Return the (X, Y) coordinate for the center point of the cell that contains the specified text.  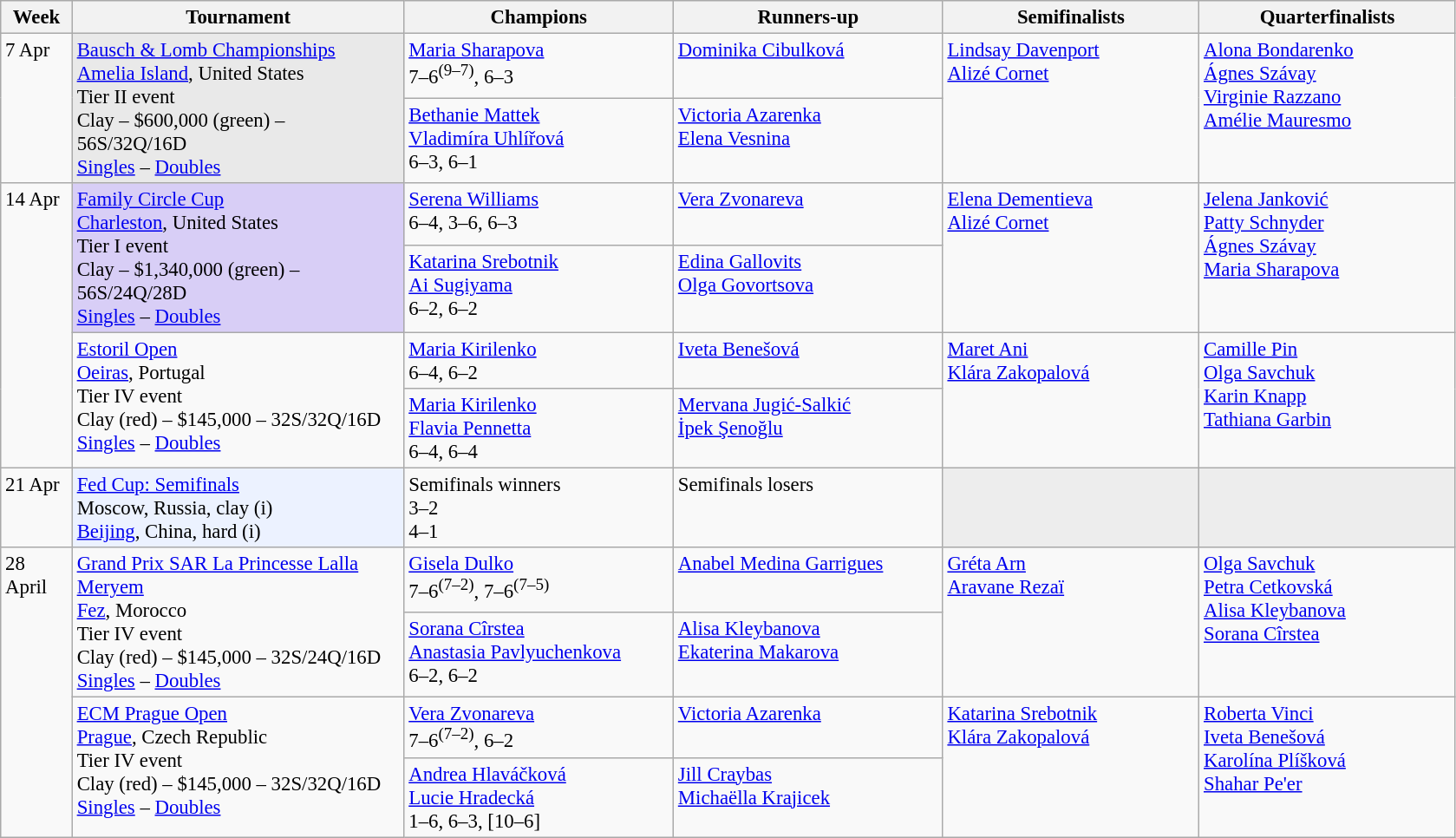
Semifinals losers (808, 508)
Champions (539, 17)
Katarina Srebotnik Ai Sugiyama6–2, 6–2 (539, 288)
Andrea Hlaváčková Lucie Hradecká1–6, 6–3, [10–6] (539, 797)
Runners-up (808, 17)
Maret Ani Klára Zakopalová (1071, 401)
Iveta Benešová (808, 361)
Dominika Cibulková (808, 66)
Bethanie Mattek Vladimíra Uhlířová 6–3, 6–1 (539, 141)
Roberta Vinci Iveta Benešová Karolína Plíšková Shahar Pe'er (1328, 767)
28 April (36, 692)
Katarina Srebotnik Klára Zakopalová (1071, 767)
Jill Craybas Michaëlla Krajicek (808, 797)
Jelena Janković Patty Schnyder Ágnes Szávay Maria Sharapova (1328, 259)
Serena Williams6–4, 3–6, 6–3 (539, 213)
Lindsay Davenport Alizé Cornet (1071, 109)
Sorana Cîrstea Anastasia Pavlyuchenkova6–2, 6–2 (539, 655)
Maria Kirilenko6–4, 6–2 (539, 361)
Victoria Azarenka (808, 727)
Alona Bondarenko Ágnes Szávay Virginie Razzano Amélie Mauresmo (1328, 109)
Semifinals winners 3–2 4–1 (539, 508)
Gisela Dulko7–6(7–2), 7–6(7–5) (539, 580)
Week (36, 17)
Bausch & Lomb Championships Amelia Island, United StatesTier II eventClay – $600,000 (green) – 56S/32Q/16DSingles – Doubles (238, 109)
Victoria Azarenka Elena Vesnina (808, 141)
Elena Dementieva Alizé Cornet (1071, 259)
Anabel Medina Garrigues (808, 580)
7 Apr (36, 109)
Grand Prix SAR La Princesse Lalla Meryem Fez, MoroccoTier IV eventClay (red) – $145,000 – 32S/24Q/16DSingles – Doubles (238, 623)
Edina Gallovits Olga Govortsova (808, 288)
21 Apr (36, 508)
ECM Prague OpenPrague, Czech RepublicTier IV eventClay (red) – $145,000 – 32S/32Q/16DSingles – Doubles (238, 767)
Gréta Arn Aravane Rezaï (1071, 623)
14 Apr (36, 326)
Vera Zvonareva (808, 213)
Vera Zvonareva7–6(7–2), 6–2 (539, 727)
Alisa Kleybanova Ekaterina Makarova (808, 655)
Semifinalists (1071, 17)
Estoril Open Oeiras, PortugalTier IV eventClay (red) – $145,000 – 32S/32Q/16DSingles – Doubles (238, 401)
Quarterfinalists (1328, 17)
Tournament (238, 17)
Olga Savchuk Petra Cetkovská Alisa Kleybanova Sorana Cîrstea (1328, 623)
Mervana Jugić-Salkić İpek Şenoğlu (808, 429)
Camille Pin Olga Savchuk Karin Knapp Tathiana Garbin (1328, 401)
Fed Cup: Semifinals Moscow, Russia, clay (i)Beijing, China, hard (i) (238, 508)
Maria Sharapova 7–6(9–7), 6–3 (539, 66)
Family Circle Cup Charleston, United StatesTier I eventClay – $1,340,000 (green) – 56S/24Q/28DSingles – Doubles (238, 259)
Maria Kirilenko Flavia Pennetta6–4, 6–4 (539, 429)
